Detect which cell encompasses the target text, then output its [x, y] center coordinate. 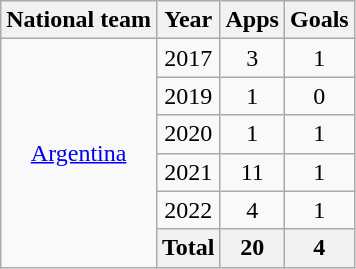
Apps [252, 20]
3 [252, 58]
2019 [188, 96]
Goals [319, 20]
Argentina [79, 153]
20 [252, 248]
Year [188, 20]
Total [188, 248]
11 [252, 172]
2021 [188, 172]
2017 [188, 58]
0 [319, 96]
2020 [188, 134]
National team [79, 20]
2022 [188, 210]
